For the text-containing cell, return its midpoint in [x, y] coordinate format. 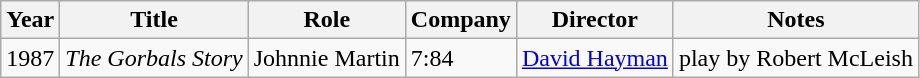
Notes [796, 20]
1987 [30, 58]
Year [30, 20]
Company [460, 20]
play by Robert McLeish [796, 58]
Director [594, 20]
David Hayman [594, 58]
Role [326, 20]
Title [154, 20]
Johnnie Martin [326, 58]
The Gorbals Story [154, 58]
7:84 [460, 58]
